From the cell containing the given text, extract its center point as (X, Y) coordinate. 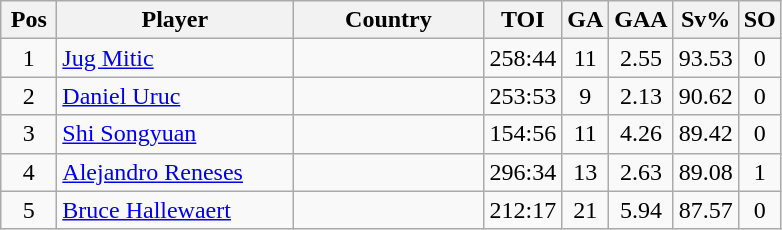
154:56 (523, 134)
Daniel Uruc (175, 96)
Player (175, 20)
Pos (29, 20)
Bruce Hallewaert (175, 210)
2.63 (641, 172)
13 (586, 172)
89.42 (706, 134)
212:17 (523, 210)
2.55 (641, 58)
5.94 (641, 210)
Shi Songyuan (175, 134)
253:53 (523, 96)
9 (586, 96)
4.26 (641, 134)
3 (29, 134)
87.57 (706, 210)
89.08 (706, 172)
5 (29, 210)
2 (29, 96)
Sv% (706, 20)
Country (388, 20)
93.53 (706, 58)
21 (586, 210)
GAA (641, 20)
GA (586, 20)
258:44 (523, 58)
90.62 (706, 96)
296:34 (523, 172)
2.13 (641, 96)
SO (760, 20)
Alejandro Reneses (175, 172)
TOI (523, 20)
4 (29, 172)
Jug Mitic (175, 58)
